Search for the cell housing the specified text and yield its [X, Y] center coordinate. 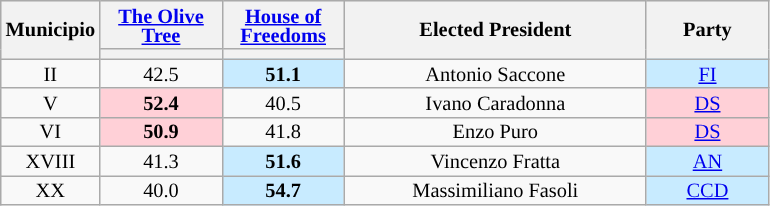
House of Freedoms [283, 24]
41.3 [161, 160]
52.4 [161, 102]
42.5 [161, 74]
Party [707, 29]
II [50, 74]
VI [50, 132]
41.8 [283, 132]
AN [707, 160]
XX [50, 190]
CCD [707, 190]
50.9 [161, 132]
40.5 [283, 102]
XVIII [50, 160]
51.1 [283, 74]
Ivano Caradonna [495, 102]
FI [707, 74]
Municipio [50, 29]
V [50, 102]
54.7 [283, 190]
Antonio Saccone [495, 74]
40.0 [161, 190]
Massimiliano Fasoli [495, 190]
51.6 [283, 160]
The Olive Tree [161, 24]
Elected President [495, 29]
Enzo Puro [495, 132]
Vincenzo Fratta [495, 160]
